Find where the given text appears and provide that cell's center as (x, y) coordinate. 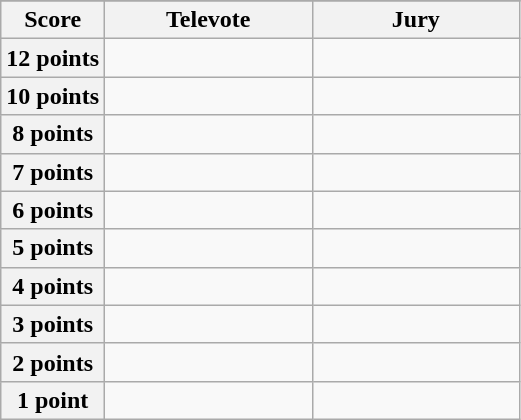
6 points (53, 210)
7 points (53, 172)
10 points (53, 96)
2 points (53, 362)
Score (53, 20)
3 points (53, 324)
1 point (53, 400)
Televote (209, 20)
12 points (53, 58)
8 points (53, 134)
4 points (53, 286)
Jury (416, 20)
5 points (53, 248)
